From the cell containing the given text, extract its center point as [x, y] coordinate. 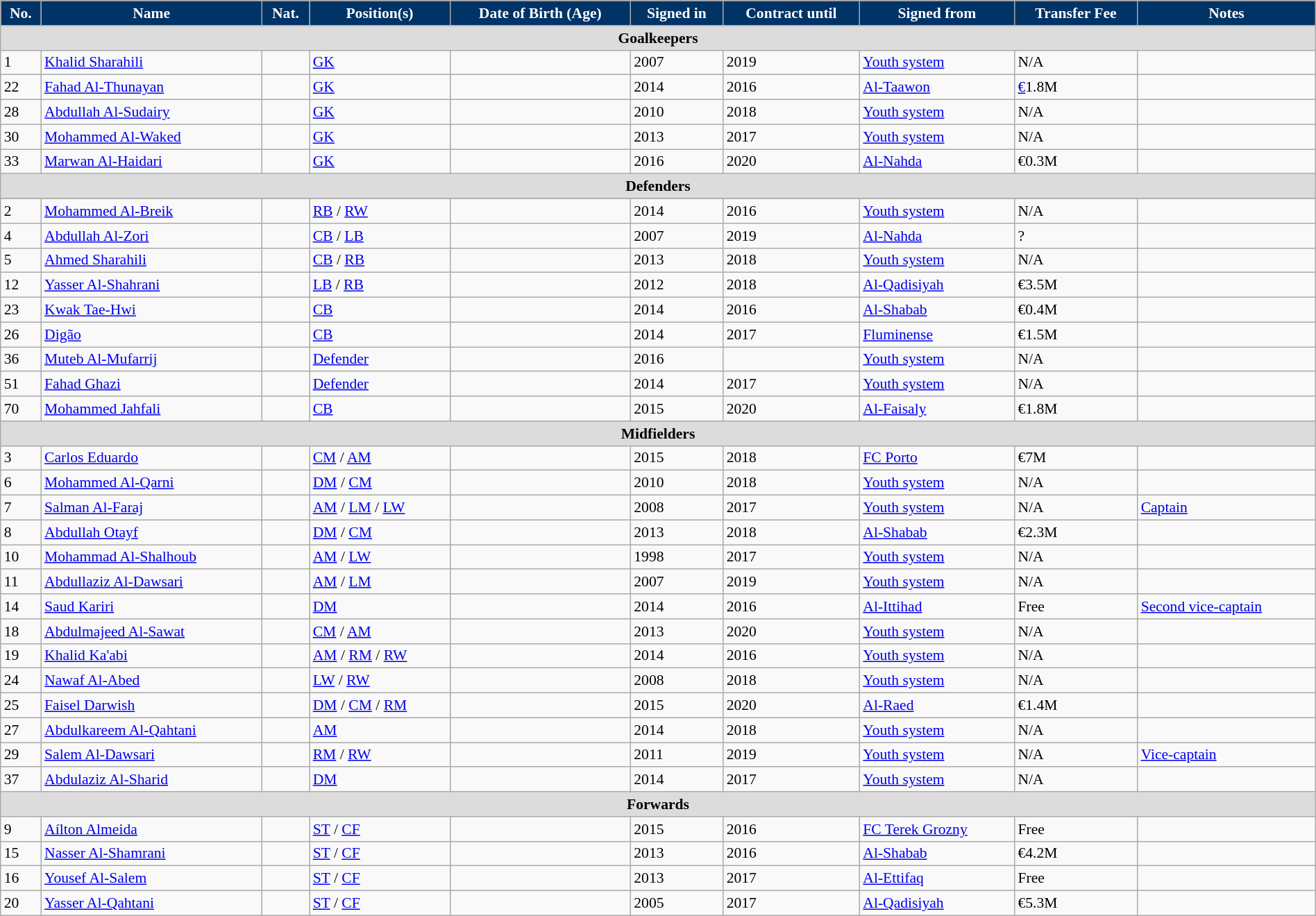
Name [151, 13]
37 [21, 780]
Al-Raed [937, 706]
Salem Al-Dawsari [151, 755]
24 [21, 681]
Midfielders [658, 434]
FC Porto [937, 458]
Al-Ittihad [937, 607]
AM / RM / RW [380, 656]
12 [21, 285]
RB / RW [380, 211]
1 [21, 62]
14 [21, 607]
Position(s) [380, 13]
DM / CM / RM [380, 706]
€1.4M [1076, 706]
Al-Ettifaq [937, 879]
Muteb Al-Mufarrij [151, 359]
€3.5M [1076, 285]
€4.2M [1076, 854]
Aílton Almeida [151, 829]
1998 [676, 557]
Signed in [676, 13]
Yasser Al-Qahtani [151, 904]
Mohammed Al-Breik [151, 211]
2005 [676, 904]
€7M [1076, 458]
Nasser Al-Shamrani [151, 854]
70 [21, 409]
Fahad Al-Thunayan [151, 87]
Signed from [937, 13]
Kwak Tae-Hwi [151, 310]
5 [21, 260]
10 [21, 557]
26 [21, 334]
Faisel Darwish [151, 706]
51 [21, 384]
Mohammad Al-Shalhoub [151, 557]
€1.5M [1076, 334]
9 [21, 829]
Contract until [791, 13]
Goalkeepers [658, 38]
23 [21, 310]
Date of Birth (Age) [540, 13]
Khalid Sharahili [151, 62]
Defenders [658, 187]
LB / RB [380, 285]
11 [21, 582]
€0.3M [1076, 162]
Saud Kariri [151, 607]
19 [21, 656]
Vice-captain [1227, 755]
Marwan Al-Haidari [151, 162]
8 [21, 532]
€5.3M [1076, 904]
Nat. [285, 13]
Fluminense [937, 334]
16 [21, 879]
33 [21, 162]
€2.3M [1076, 532]
Abdulkareem Al-Qahtani [151, 730]
RM / RW [380, 755]
AM [380, 730]
? [1076, 236]
€0.4M [1076, 310]
AM / LW [380, 557]
Second vice-captain [1227, 607]
Ahmed Sharahili [151, 260]
LW / RW [380, 681]
FC Terek Grozny [937, 829]
Captain [1227, 508]
Mohammed Jahfali [151, 409]
AM / LM / LW [380, 508]
Forwards [658, 804]
Abdulaziz Al-Sharid [151, 780]
27 [21, 730]
18 [21, 631]
25 [21, 706]
No. [21, 13]
28 [21, 112]
Yousef Al-Salem [151, 879]
15 [21, 854]
CB / RB [380, 260]
Yasser Al-Shahrani [151, 285]
Abdullah Otayf [151, 532]
7 [21, 508]
Salman Al-Faraj [151, 508]
Carlos Eduardo [151, 458]
AM / LM [380, 582]
29 [21, 755]
Fahad Ghazi [151, 384]
Abdullaziz Al-Dawsari [151, 582]
2 [21, 211]
30 [21, 137]
Abdullah Al-Sudairy [151, 112]
36 [21, 359]
Abdulmajeed Al-Sawat [151, 631]
6 [21, 483]
Khalid Ka'abi [151, 656]
Transfer Fee [1076, 13]
Mohammed Al-Waked [151, 137]
Notes [1227, 13]
Al-Faisaly [937, 409]
22 [21, 87]
2011 [676, 755]
3 [21, 458]
Mohammed Al-Qarni [151, 483]
Digão [151, 334]
CB / LB [380, 236]
20 [21, 904]
Al-Taawon [937, 87]
4 [21, 236]
2012 [676, 285]
Abdullah Al-Zori [151, 236]
Nawaf Al-Abed [151, 681]
